Find where the given text appears and provide that cell's center as [x, y] coordinate. 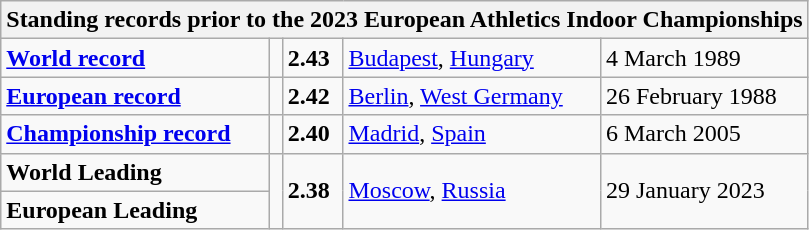
Berlin, West Germany [472, 96]
European record [136, 96]
2.42 [312, 96]
Moscow, Russia [472, 191]
Budapest, Hungary [472, 58]
Standing records prior to the 2023 European Athletics Indoor Championships [404, 20]
6 March 2005 [704, 134]
Championship record [136, 134]
26 February 1988 [704, 96]
European Leading [136, 210]
2.43 [312, 58]
4 March 1989 [704, 58]
World record [136, 58]
2.40 [312, 134]
2.38 [312, 191]
29 January 2023 [704, 191]
Madrid, Spain [472, 134]
World Leading [136, 172]
